Capture the cell that displays the provided text and extract its [X, Y] central coordinate. 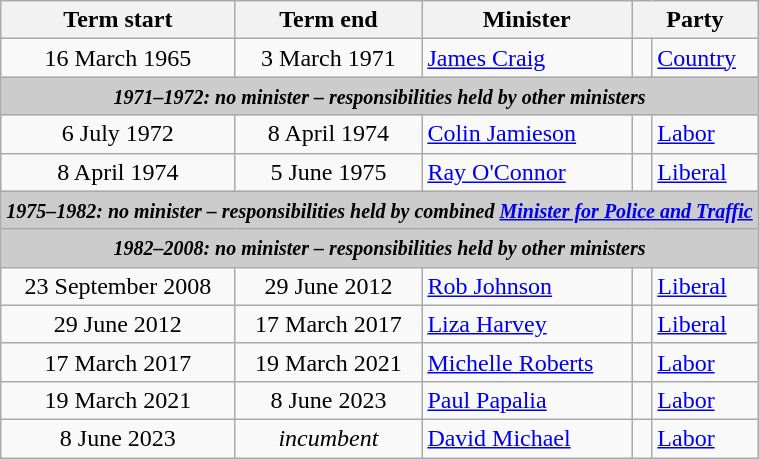
Colin Jamieson [527, 134]
Term start [118, 20]
Rob Johnson [527, 286]
6 July 1972 [118, 134]
1971–1972: no minister – responsibilities held by other ministers [380, 96]
16 March 1965 [118, 58]
5 June 1975 [328, 172]
David Michael [527, 438]
3 March 1971 [328, 58]
Country [705, 58]
incumbent [328, 438]
23 September 2008 [118, 286]
1982–2008: no minister – responsibilities held by other ministers [380, 248]
Paul Papalia [527, 400]
Party [696, 20]
Term end [328, 20]
Liza Harvey [527, 324]
1975–1982: no minister – responsibilities held by combined Minister for Police and Traffic [380, 210]
Michelle Roberts [527, 362]
Minister [527, 20]
James Craig [527, 58]
Ray O'Connor [527, 172]
